Locate the cell with the specified text and output its (X, Y) center coordinate. 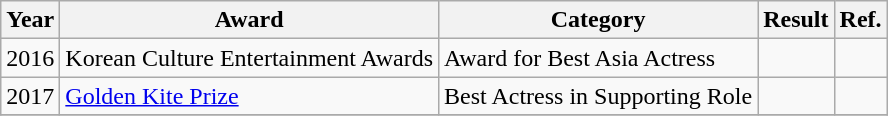
Ref. (860, 20)
2016 (30, 58)
Award for Best Asia Actress (598, 58)
2017 (30, 96)
Korean Culture Entertainment Awards (250, 58)
Year (30, 20)
Category (598, 20)
Best Actress in Supporting Role (598, 96)
Result (796, 20)
Golden Kite Prize (250, 96)
Award (250, 20)
